Capture the cell that displays the provided text and extract its [x, y] central coordinate. 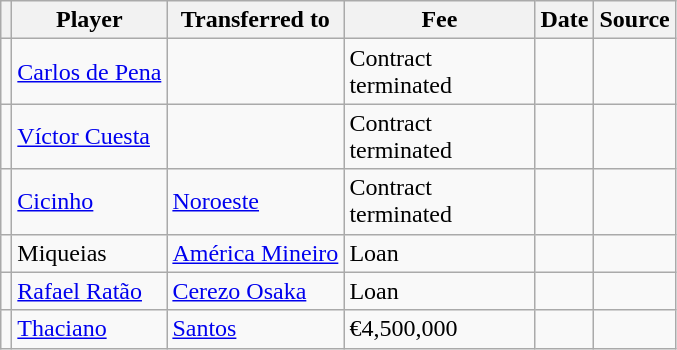
Date [564, 20]
Player [90, 20]
€4,500,000 [440, 329]
Noroeste [256, 202]
Fee [440, 20]
Víctor Cuesta [90, 136]
Thaciano [90, 329]
América Mineiro [256, 253]
Carlos de Pena [90, 72]
Cerezo Osaka [256, 291]
Santos [256, 329]
Transferred to [256, 20]
Miqueias [90, 253]
Source [634, 20]
Rafael Ratão [90, 291]
Cicinho [90, 202]
